Return (x, y) of the center of cell containing provided text 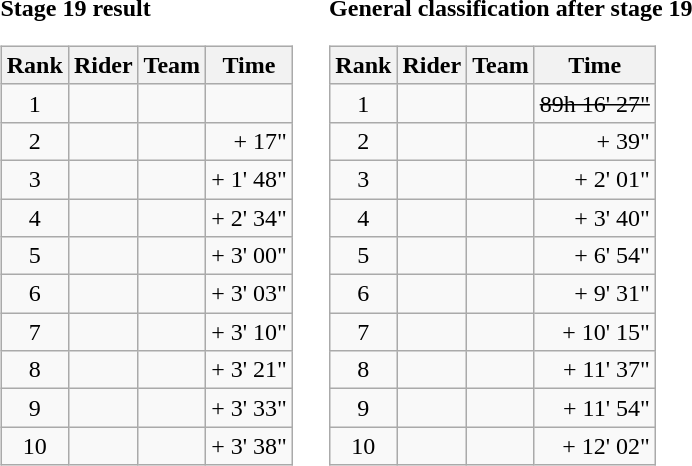
+ 10' 15" (594, 332)
+ 2' 01" (594, 179)
+ 3' 40" (594, 217)
+ 11' 54" (594, 408)
+ 2' 34" (250, 217)
+ 17" (250, 141)
+ 12' 02" (594, 446)
+ 9' 31" (594, 294)
+ 1' 48" (250, 179)
+ 3' 33" (250, 408)
+ 3' 00" (250, 256)
+ 3' 10" (250, 332)
+ 3' 03" (250, 294)
+ 3' 21" (250, 370)
+ 3' 38" (250, 446)
+ 11' 37" (594, 370)
89h 16' 27" (594, 103)
+ 6' 54" (594, 256)
+ 39" (594, 141)
